Provide the (x, y) coordinate of the cell's center where the given text is located.  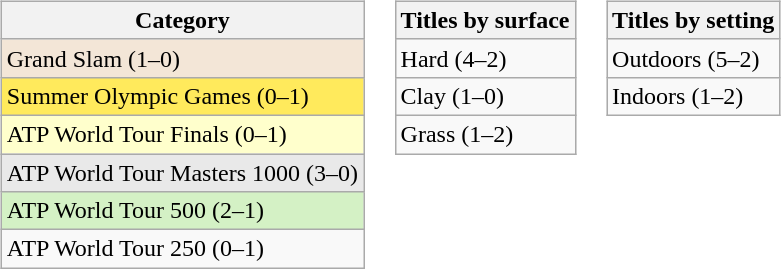
Grass (1–2) (485, 134)
Category (182, 20)
Clay (1–0) (485, 96)
ATP World Tour Masters 1000 (3–0) (182, 173)
ATP World Tour 250 (0–1) (182, 249)
Outdoors (5–2) (694, 58)
Titles by setting (694, 20)
Indoors (1–2) (694, 96)
ATP World Tour Finals (0–1) (182, 134)
Grand Slam (1–0) (182, 58)
Titles by surface (485, 20)
Summer Olympic Games (0–1) (182, 96)
Hard (4–2) (485, 58)
ATP World Tour 500 (2–1) (182, 211)
